Scan for the cell matching the given text and deliver its (X, Y) coordinate at center. 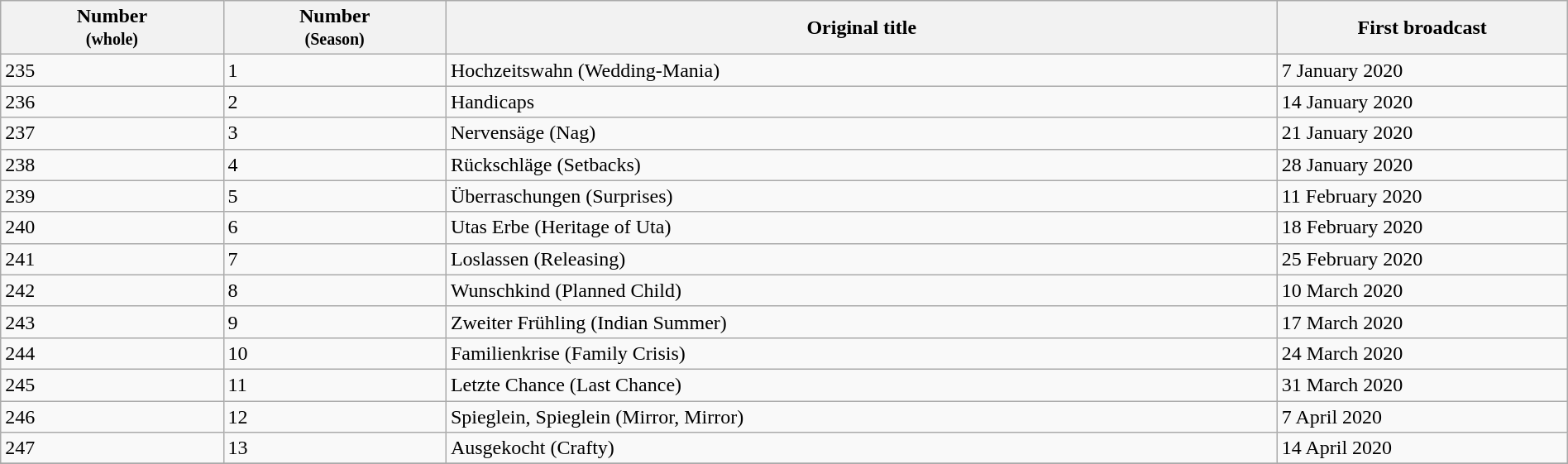
236 (112, 102)
10 March 2020 (1422, 290)
25 February 2020 (1422, 259)
Number (whole) (112, 28)
11 (334, 385)
7 January 2020 (1422, 70)
11 February 2020 (1422, 196)
5 (334, 196)
21 January 2020 (1422, 133)
10 (334, 353)
244 (112, 353)
3 (334, 133)
242 (112, 290)
239 (112, 196)
Rückschläge (Setbacks) (862, 165)
1 (334, 70)
17 March 2020 (1422, 322)
Nervensäge (Nag) (862, 133)
Handicaps (862, 102)
6 (334, 227)
Familienkrise (Family Crisis) (862, 353)
14 January 2020 (1422, 102)
246 (112, 416)
Wunschkind (Planned Child) (862, 290)
14 April 2020 (1422, 448)
2 (334, 102)
28 January 2020 (1422, 165)
Spieglein, Spieglein (Mirror, Mirror) (862, 416)
243 (112, 322)
Utas Erbe (Heritage of Uta) (862, 227)
Loslassen (Releasing) (862, 259)
7 (334, 259)
Überraschungen (Surprises) (862, 196)
247 (112, 448)
12 (334, 416)
Hochzeitswahn (Wedding-Mania) (862, 70)
7 April 2020 (1422, 416)
8 (334, 290)
245 (112, 385)
Ausgekocht (Crafty) (862, 448)
31 March 2020 (1422, 385)
24 March 2020 (1422, 353)
Number (Season) (334, 28)
18 February 2020 (1422, 227)
First broadcast (1422, 28)
235 (112, 70)
238 (112, 165)
241 (112, 259)
237 (112, 133)
9 (334, 322)
Original title (862, 28)
Zweiter Frühling (Indian Summer) (862, 322)
240 (112, 227)
Letzte Chance (Last Chance) (862, 385)
13 (334, 448)
4 (334, 165)
